Provide the (X, Y) coordinate of the cell's center where the given text is located.  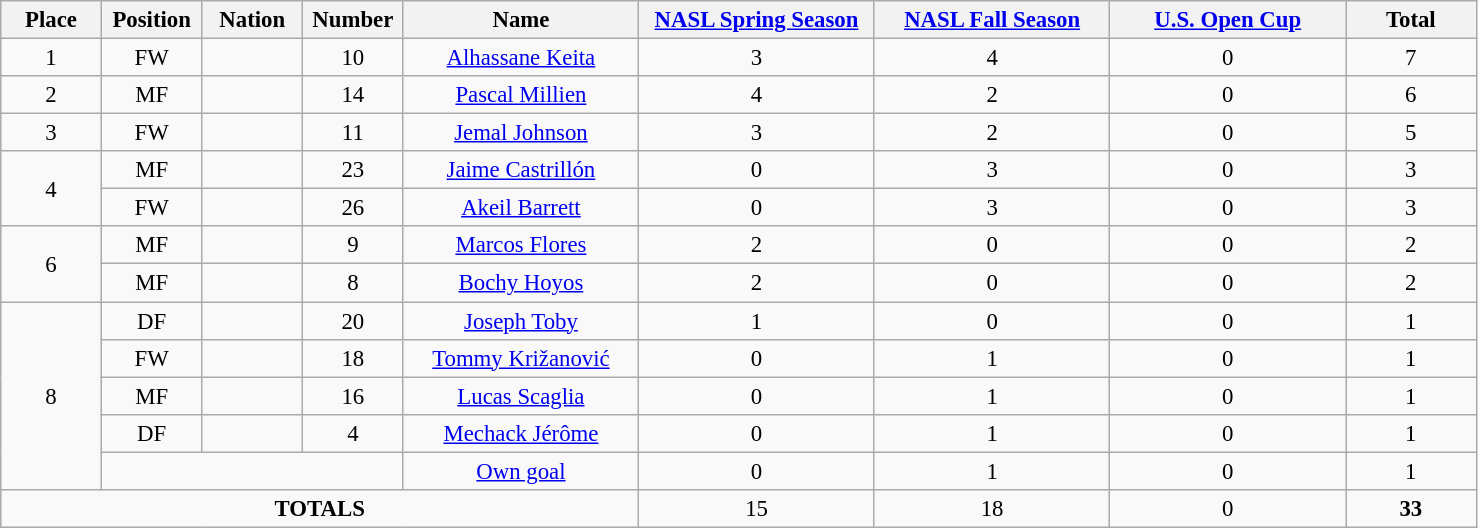
Akeil Barrett (521, 208)
11 (354, 133)
Tommy Križanović (521, 358)
Pascal Millien (521, 95)
10 (354, 58)
26 (354, 208)
33 (1412, 509)
U.S. Open Cup (1228, 20)
Place (52, 20)
7 (1412, 58)
5 (1412, 133)
Number (354, 20)
14 (354, 95)
15 (757, 509)
Alhassane Keita (521, 58)
NASL Fall Season (992, 20)
9 (354, 245)
Total (1412, 20)
Nation (252, 20)
23 (354, 170)
Position (152, 20)
Lucas Scaglia (521, 396)
Joseph Toby (521, 321)
NASL Spring Season (757, 20)
Marcos Flores (521, 245)
Name (521, 20)
TOTALS (320, 509)
Bochy Hoyos (521, 283)
Jemal Johnson (521, 133)
Jaime Castrillón (521, 170)
Own goal (521, 471)
20 (354, 321)
Mechack Jérôme (521, 433)
16 (354, 396)
